Determine the (x, y) coordinate at the center of the cell enclosing the given text.  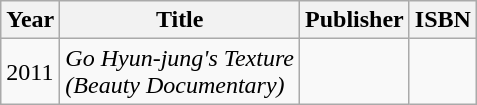
Publisher (355, 20)
2011 (30, 72)
ISBN (442, 20)
Go Hyun-jung's Texture (Beauty Documentary) (180, 72)
Title (180, 20)
Year (30, 20)
